From the cell containing the given text, extract its center point as (X, Y) coordinate. 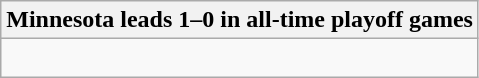
Minnesota leads 1–0 in all-time playoff games (240, 20)
